Return [X, Y] of the center of cell containing provided text 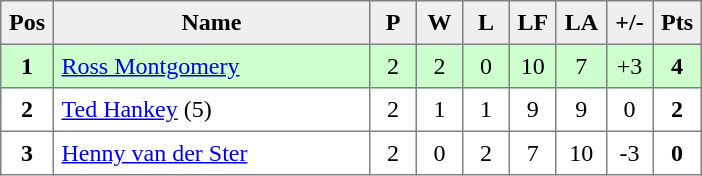
3 [27, 153]
4 [677, 66]
-3 [629, 153]
Ted Hankey (5) [211, 110]
Pos [27, 23]
LF [532, 23]
Pts [677, 23]
LA [581, 23]
Ross Montgomery [211, 66]
Henny van der Ster [211, 153]
W [439, 23]
P [393, 23]
+/- [629, 23]
Name [211, 23]
L [486, 23]
+3 [629, 66]
